Extract the (x, y) coordinate from the center of the cell holding the provided text.  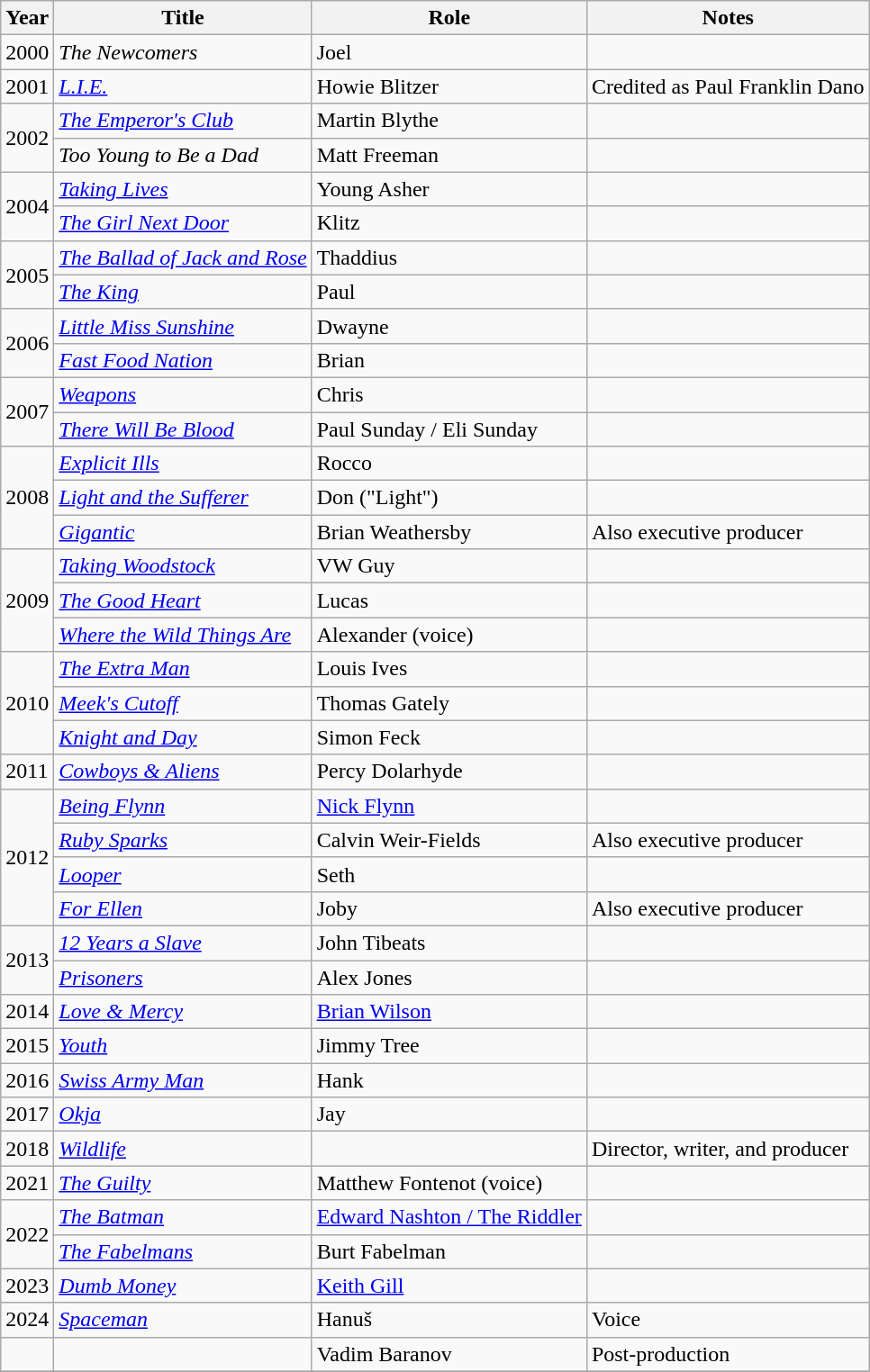
Hanuš (449, 1320)
Matthew Fontenot (voice) (449, 1183)
2007 (27, 411)
Burt Fabelman (449, 1251)
2013 (27, 960)
Rocco (449, 464)
Cowboys & Aliens (183, 772)
Seth (449, 874)
2005 (27, 275)
2017 (27, 1115)
Chris (449, 394)
Louis Ives (449, 669)
2000 (27, 52)
2015 (27, 1046)
Explicit Ills (183, 464)
Klitz (449, 223)
Where the Wild Things Are (183, 635)
Edward Nashton / The Riddler (449, 1217)
Weapons (183, 394)
Wildlife (183, 1149)
Joel (449, 52)
Too Young to Be a Dad (183, 155)
Thaddius (449, 257)
Thomas Gately (449, 703)
2009 (27, 600)
Nick Flynn (449, 806)
The King (183, 292)
Taking Woodstock (183, 566)
Brian Weathersby (449, 532)
Voice (728, 1320)
Lucas (449, 600)
L.I.E. (183, 86)
Ruby Sparks (183, 840)
Simon Feck (449, 737)
2001 (27, 86)
Fast Food Nation (183, 360)
2018 (27, 1149)
Year (27, 18)
The Guilty (183, 1183)
Vadim Baranov (449, 1354)
The Ballad of Jack and Rose (183, 257)
Brian (449, 360)
2023 (27, 1286)
Calvin Weir-Fields (449, 840)
Light and the Sufferer (183, 498)
Dwayne (449, 326)
2021 (27, 1183)
Dumb Money (183, 1286)
VW Guy (449, 566)
Howie Blitzer (449, 86)
For Ellen (183, 908)
Brian Wilson (449, 1012)
Jay (449, 1115)
Credited as Paul Franklin Dano (728, 86)
Young Asher (449, 189)
Youth (183, 1046)
Swiss Army Man (183, 1080)
Knight and Day (183, 737)
Spaceman (183, 1320)
Okja (183, 1115)
2011 (27, 772)
Jimmy Tree (449, 1046)
Matt Freeman (449, 155)
2004 (27, 206)
Role (449, 18)
Alexander (voice) (449, 635)
The Good Heart (183, 600)
Love & Mercy (183, 1012)
Looper (183, 874)
2012 (27, 857)
Alex Jones (449, 977)
Taking Lives (183, 189)
John Tibeats (449, 943)
Title (183, 18)
Being Flynn (183, 806)
Prisoners (183, 977)
There Will Be Blood (183, 429)
Paul (449, 292)
Notes (728, 18)
12 Years a Slave (183, 943)
Post-production (728, 1354)
2010 (27, 703)
2006 (27, 343)
The Extra Man (183, 669)
2022 (27, 1234)
Meek's Cutoff (183, 703)
2008 (27, 498)
2002 (27, 138)
Gigantic (183, 532)
Martin Blythe (449, 121)
The Emperor's Club (183, 121)
Don ("Light") (449, 498)
The Batman (183, 1217)
Little Miss Sunshine (183, 326)
2014 (27, 1012)
2016 (27, 1080)
Paul Sunday / Eli Sunday (449, 429)
Hank (449, 1080)
2024 (27, 1320)
Director, writer, and producer (728, 1149)
Keith Gill (449, 1286)
Percy Dolarhyde (449, 772)
The Newcomers (183, 52)
The Girl Next Door (183, 223)
Joby (449, 908)
The Fabelmans (183, 1251)
